For the text-containing cell, return its midpoint in (X, Y) coordinate format. 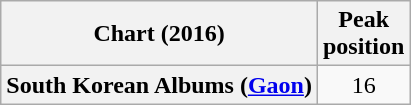
Chart (2016) (160, 34)
16 (363, 85)
Peakposition (363, 34)
South Korean Albums (Gaon) (160, 85)
